Pinpoint the cell where the given text exists, returning its [x, y] midpoint coordinate. 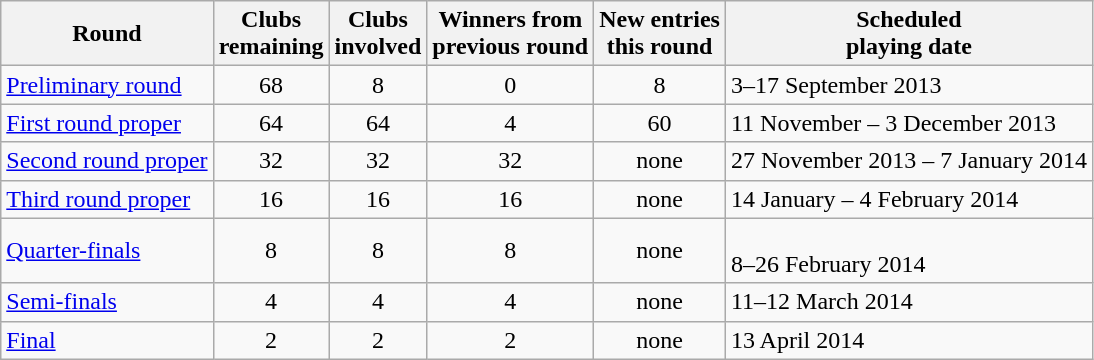
0 [510, 85]
8–26 February 2014 [908, 250]
14 January – 4 February 2014 [908, 199]
Semi-finals [107, 302]
Preliminary round [107, 85]
Clubsinvolved [378, 34]
27 November 2013 – 7 January 2014 [908, 161]
Final [107, 340]
Round [107, 34]
Scheduledplaying date [908, 34]
Quarter-finals [107, 250]
New entriesthis round [660, 34]
11 November – 3 December 2013 [908, 123]
13 April 2014 [908, 340]
68 [271, 85]
60 [660, 123]
Clubsremaining [271, 34]
Second round proper [107, 161]
Third round proper [107, 199]
Winners fromprevious round [510, 34]
11–12 March 2014 [908, 302]
3–17 September 2013 [908, 85]
First round proper [107, 123]
